From the cell containing the given text, extract its center point as (x, y) coordinate. 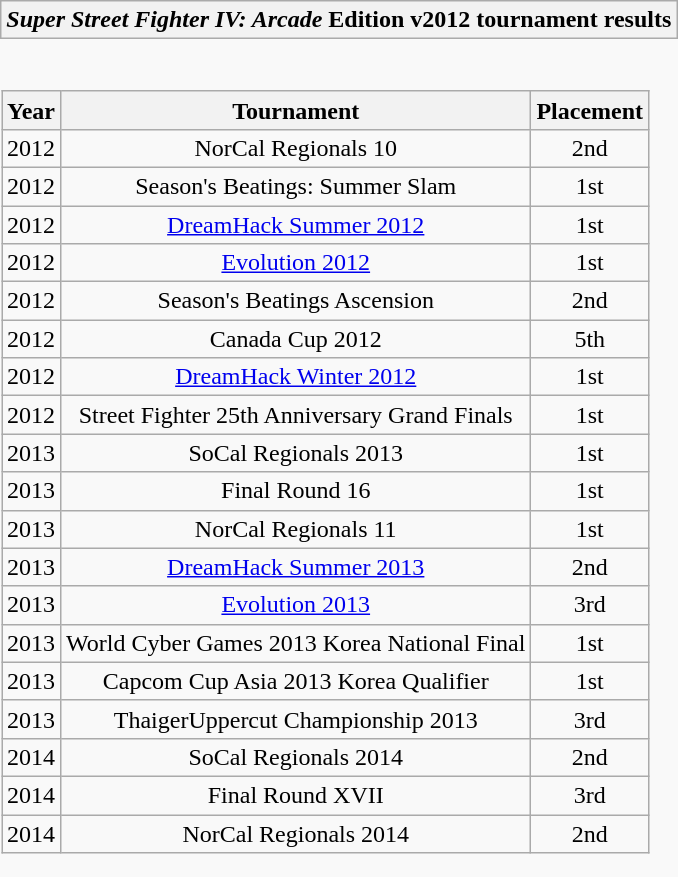
Placement (590, 110)
DreamHack Summer 2013 (296, 567)
Super Street Fighter IV: Arcade Edition v2012 tournament results (339, 20)
Street Fighter 25th Anniversary Grand Finals (296, 415)
NorCal Regionals 10 (296, 148)
NorCal Regionals 2014 (296, 833)
ThaigerUppercut Championship 2013 (296, 719)
NorCal Regionals 11 (296, 529)
Evolution 2013 (296, 605)
Tournament (296, 110)
Canada Cup 2012 (296, 339)
DreamHack Summer 2012 (296, 225)
Year (32, 110)
Evolution 2012 (296, 263)
Capcom Cup Asia 2013 Korea Qualifier (296, 681)
5th (590, 339)
DreamHack Winter 2012 (296, 377)
Season's Beatings: Summer Slam (296, 186)
Final Round 16 (296, 491)
Season's Beatings Ascension (296, 301)
SoCal Regionals 2013 (296, 453)
Final Round XVII (296, 795)
World Cyber Games 2013 Korea National Final (296, 643)
SoCal Regionals 2014 (296, 757)
